Detect which cell encompasses the target text, then output its (x, y) center coordinate. 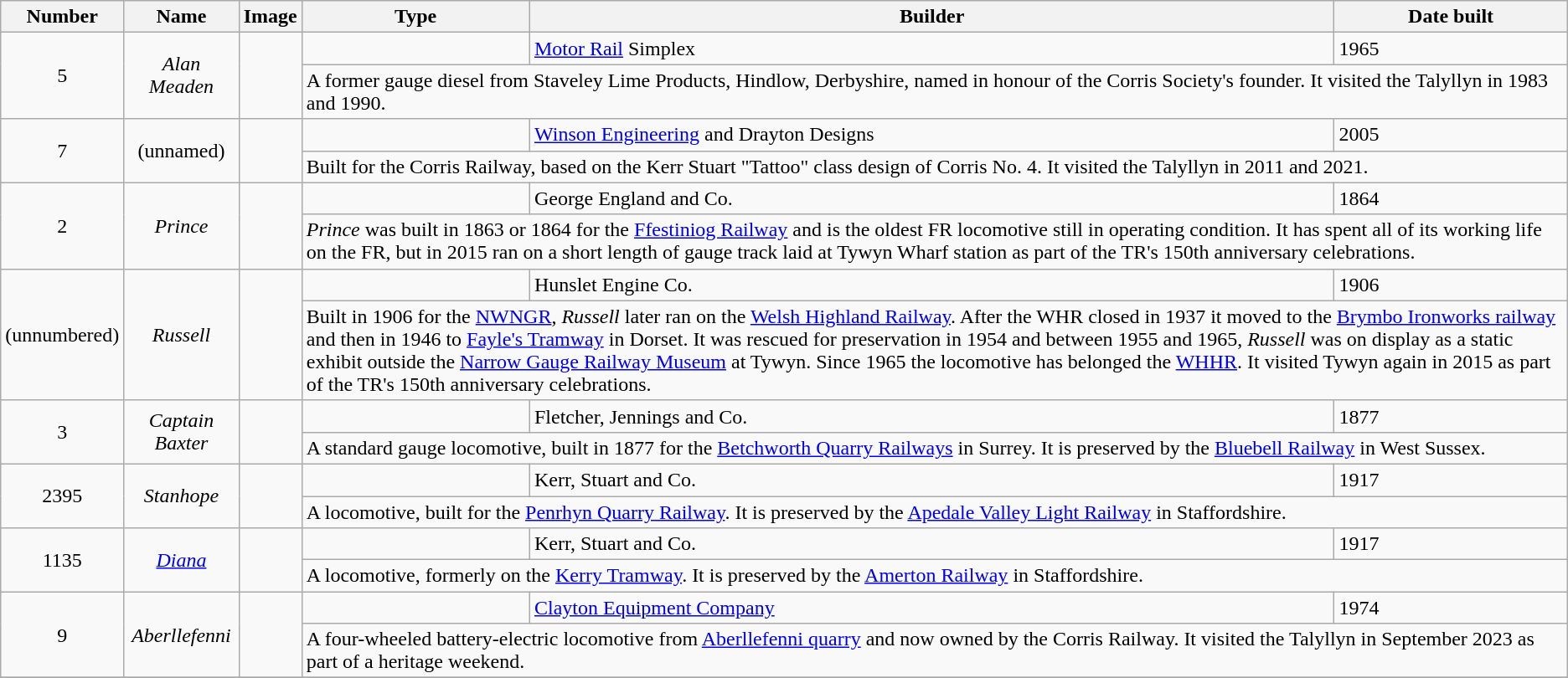
Diana (181, 560)
1135 (62, 560)
Russell (181, 335)
Captain Baxter (181, 432)
Aberllefenni (181, 634)
Date built (1451, 17)
Prince (181, 226)
Image (270, 17)
Fletcher, Jennings and Co. (931, 416)
2395 (62, 496)
7 (62, 151)
Name (181, 17)
1906 (1451, 285)
2005 (1451, 135)
(unnumbered) (62, 335)
1864 (1451, 198)
Stanhope (181, 496)
George England and Co. (931, 198)
Clayton Equipment Company (931, 608)
Builder (931, 17)
Hunslet Engine Co. (931, 285)
Motor Rail Simplex (931, 49)
3 (62, 432)
Built for the Corris Railway, based on the Kerr Stuart "Tattoo" class design of Corris No. 4. It visited the Talyllyn in 2011 and 2021. (935, 167)
Alan Meaden (181, 75)
Winson Engineering and Drayton Designs (931, 135)
1877 (1451, 416)
5 (62, 75)
A locomotive, built for the Penrhyn Quarry Railway. It is preserved by the Apedale Valley Light Railway in Staffordshire. (935, 511)
(unnamed) (181, 151)
Number (62, 17)
9 (62, 634)
2 (62, 226)
1974 (1451, 608)
Type (415, 17)
1965 (1451, 49)
A locomotive, formerly on the Kerry Tramway. It is preserved by the Amerton Railway in Staffordshire. (935, 576)
A standard gauge locomotive, built in 1877 for the Betchworth Quarry Railways in Surrey. It is preserved by the Bluebell Railway in West Sussex. (935, 448)
